Output the (X, Y) coordinate of the center of the cell containing the given text.  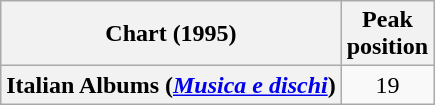
19 (387, 85)
Peakposition (387, 34)
Italian Albums (Musica e dischi) (171, 85)
Chart (1995) (171, 34)
